Determine the [X, Y] coordinate at the center of the cell enclosing the given text.  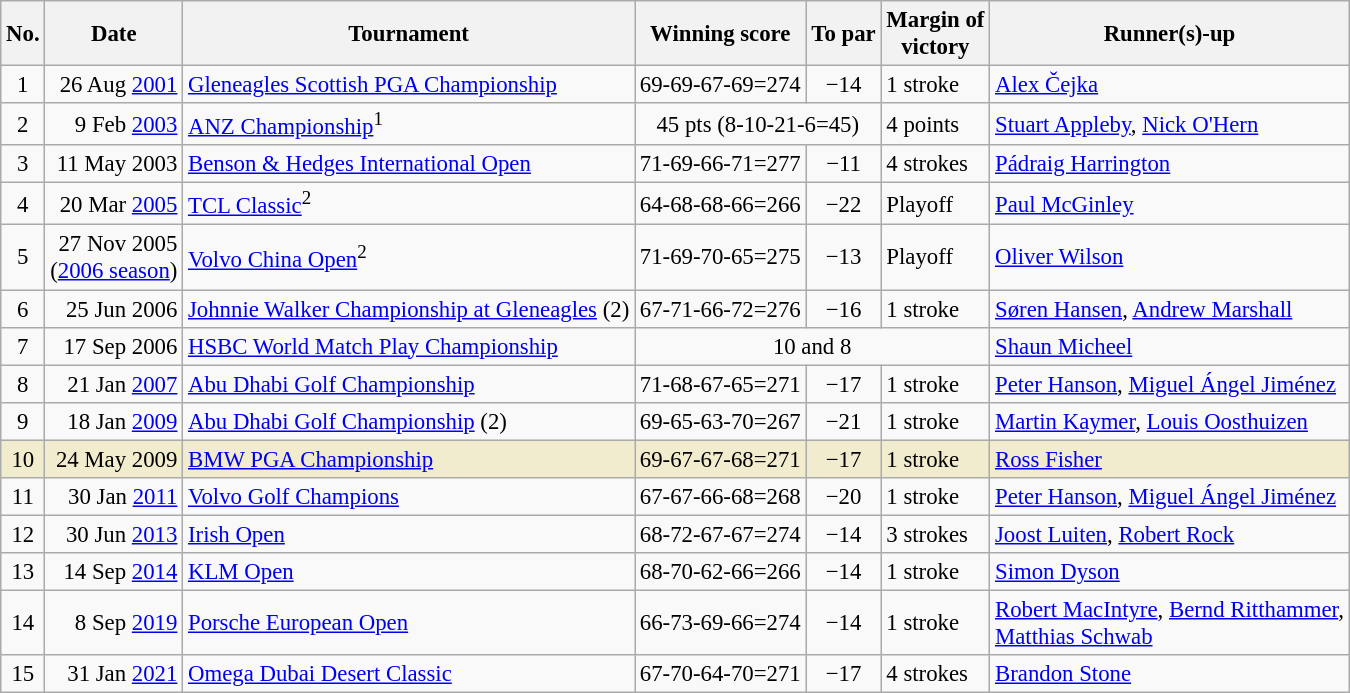
30 Jun 2013 [114, 534]
26 Aug 2001 [114, 85]
69-67-67-68=271 [721, 459]
Joost Luiten, Robert Rock [1170, 534]
−21 [844, 421]
Alex Čejka [1170, 85]
−20 [844, 497]
Abu Dhabi Golf Championship (2) [409, 421]
30 Jan 2011 [114, 497]
67-71-66-72=276 [721, 309]
10 and 8 [812, 346]
10 [23, 459]
−11 [844, 164]
15 [23, 674]
Robert MacIntyre, Bernd Ritthammer, Matthias Schwab [1170, 622]
71-68-67-65=271 [721, 384]
Paul McGinley [1170, 204]
27 Nov 2005(2006 season) [114, 258]
3 [23, 164]
Tournament [409, 34]
5 [23, 258]
Volvo China Open2 [409, 258]
3 strokes [936, 534]
Shaun Micheel [1170, 346]
Johnnie Walker Championship at Gleneagles (2) [409, 309]
2 [23, 124]
45 pts (8-10-21-6=45) [758, 124]
4 points [936, 124]
Margin ofvictory [936, 34]
7 [23, 346]
68-72-67-67=274 [721, 534]
Volvo Golf Champions [409, 497]
71-69-66-71=277 [721, 164]
31 Jan 2021 [114, 674]
69-65-63-70=267 [721, 421]
No. [23, 34]
Ross Fisher [1170, 459]
1 [23, 85]
66-73-69-66=274 [721, 622]
Date [114, 34]
TCL Classic2 [409, 204]
Martin Kaymer, Louis Oosthuizen [1170, 421]
67-70-64-70=271 [721, 674]
21 Jan 2007 [114, 384]
To par [844, 34]
64-68-68-66=266 [721, 204]
Omega Dubai Desert Classic [409, 674]
20 Mar 2005 [114, 204]
Oliver Wilson [1170, 258]
8 [23, 384]
−16 [844, 309]
71-69-70-65=275 [721, 258]
Stuart Appleby, Nick O'Hern [1170, 124]
Porsche European Open [409, 622]
14 Sep 2014 [114, 572]
25 Jun 2006 [114, 309]
17 Sep 2006 [114, 346]
Simon Dyson [1170, 572]
67-67-66-68=268 [721, 497]
Søren Hansen, Andrew Marshall [1170, 309]
11 May 2003 [114, 164]
8 Sep 2019 [114, 622]
Brandon Stone [1170, 674]
Abu Dhabi Golf Championship [409, 384]
Gleneagles Scottish PGA Championship [409, 85]
KLM Open [409, 572]
13 [23, 572]
14 [23, 622]
Benson & Hedges International Open [409, 164]
4 [23, 204]
BMW PGA Championship [409, 459]
68-70-62-66=266 [721, 572]
−22 [844, 204]
Runner(s)-up [1170, 34]
6 [23, 309]
24 May 2009 [114, 459]
11 [23, 497]
18 Jan 2009 [114, 421]
ANZ Championship1 [409, 124]
69-69-67-69=274 [721, 85]
12 [23, 534]
Winning score [721, 34]
Pádraig Harrington [1170, 164]
−13 [844, 258]
Irish Open [409, 534]
HSBC World Match Play Championship [409, 346]
9 Feb 2003 [114, 124]
9 [23, 421]
